Extract the (x, y) coordinate from the center of the cell holding the provided text.  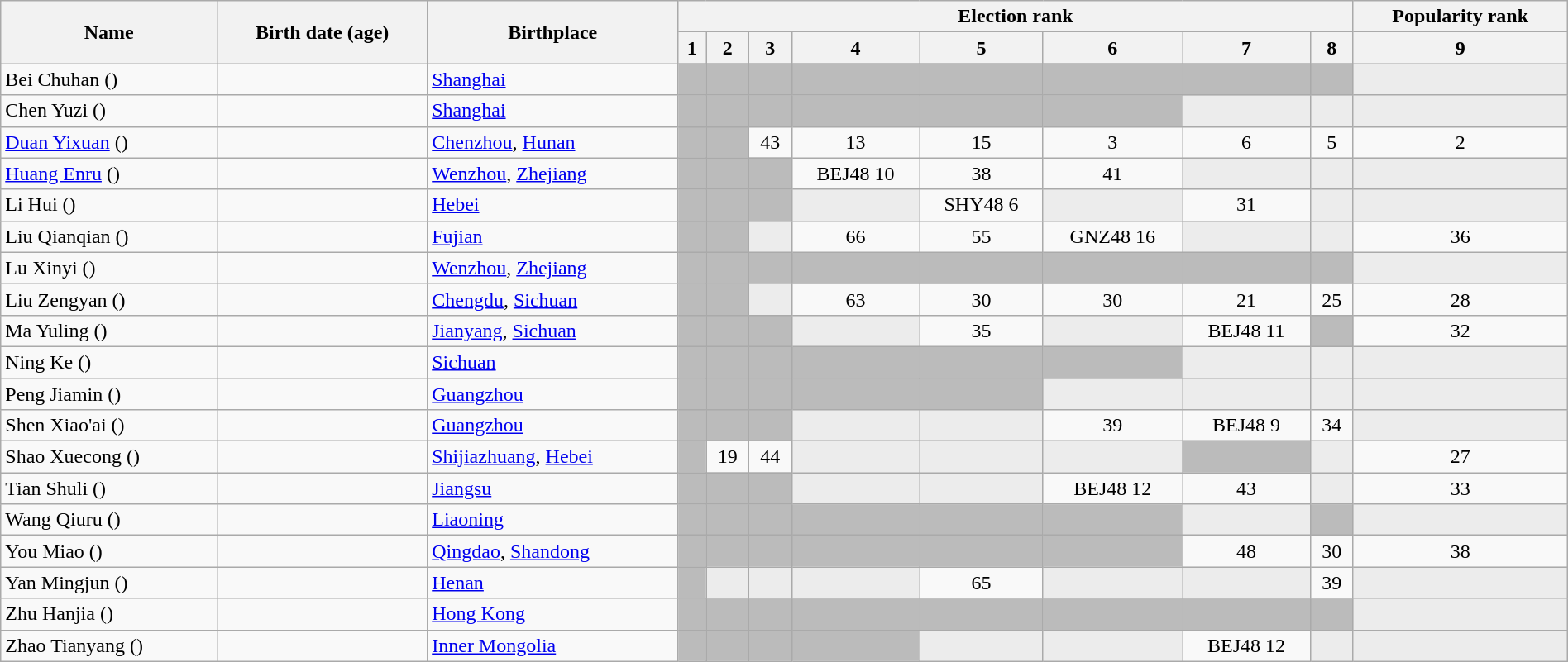
21 (1247, 299)
63 (855, 299)
31 (1247, 205)
28 (1460, 299)
Liu Zengyan () (109, 299)
Shen Xiao'ai () (109, 426)
65 (981, 583)
4 (855, 48)
Duan Yixuan () (109, 142)
Li Hui () (109, 205)
Birth date (age) (323, 32)
BEJ48 9 (1247, 426)
Lu Xinyi () (109, 268)
BEJ48 10 (855, 174)
48 (1247, 551)
41 (1113, 174)
Zhu Hanjia () (109, 614)
36 (1460, 236)
Shao Xuecong () (109, 457)
Chenzhou, Hunan (552, 142)
Qingdao, Shandong (552, 551)
GNZ48 16 (1113, 236)
Shijiazhuang, Hebei (552, 457)
Popularity rank (1460, 17)
Chen Yuzi () (109, 111)
Inner Mongolia (552, 645)
Name (109, 32)
Huang Enru () (109, 174)
27 (1460, 457)
Henan (552, 583)
Ma Yuling () (109, 331)
55 (981, 236)
Jianyang, Sichuan (552, 331)
Liaoning (552, 520)
SHY48 6 (981, 205)
Yan Mingjun () (109, 583)
Hong Kong (552, 614)
Wang Qiuru () (109, 520)
Sichuan (552, 362)
1 (692, 48)
9 (1460, 48)
Fujian (552, 236)
Zhao Tianyang () (109, 645)
Birthplace (552, 32)
Jiangsu (552, 488)
33 (1460, 488)
You Miao () (109, 551)
Ning Ke () (109, 362)
25 (1331, 299)
Peng Jiamin () (109, 394)
BEJ48 11 (1247, 331)
66 (855, 236)
35 (981, 331)
34 (1331, 426)
Election rank (1016, 17)
8 (1331, 48)
Liu Qianqian () (109, 236)
Tian Shuli () (109, 488)
15 (981, 142)
13 (855, 142)
Bei Chuhan () (109, 79)
32 (1460, 331)
19 (728, 457)
Hebei (552, 205)
Chengdu, Sichuan (552, 299)
7 (1247, 48)
44 (770, 457)
